Capture the cell that displays the provided text and extract its (X, Y) central coordinate. 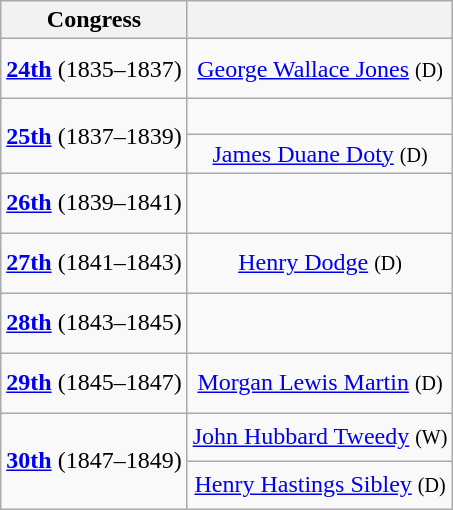
Henry Dodge (D) (320, 263)
29th (1845–1847) (94, 383)
James Duane Doty (D) (320, 154)
28th (1843–1845) (94, 323)
Henry Hastings Sibley (D) (320, 485)
Congress (94, 20)
27th (1841–1843) (94, 263)
24th (1835–1837) (94, 69)
John Hubbard Tweedy (W) (320, 437)
30th (1847–1849) (94, 461)
Morgan Lewis Martin (D) (320, 383)
George Wallace Jones (D) (320, 69)
26th (1839–1841) (94, 203)
25th (1837–1839) (94, 136)
